Provide the (x, y) coordinate of the cell's center where the given text is located.  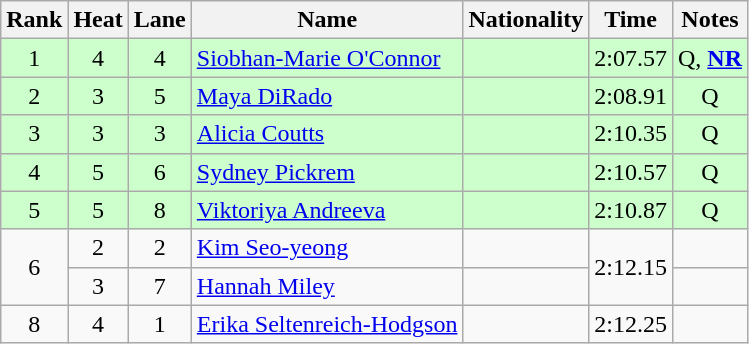
2:07.57 (631, 58)
2:08.91 (631, 96)
2:10.35 (631, 134)
2:12.25 (631, 324)
7 (160, 286)
Alicia Coutts (327, 134)
Notes (710, 20)
Time (631, 20)
2:10.57 (631, 172)
Viktoriya Andreeva (327, 210)
Rank (34, 20)
Nationality (526, 20)
Siobhan-Marie O'Connor (327, 58)
Sydney Pickrem (327, 172)
Q, NR (710, 58)
Kim Seo-yeong (327, 248)
2:10.87 (631, 210)
Hannah Miley (327, 286)
Maya DiRado (327, 96)
Name (327, 20)
Erika Seltenreich-Hodgson (327, 324)
Lane (160, 20)
Heat (98, 20)
2:12.15 (631, 267)
